Determine the (X, Y) coordinate at the center of the cell enclosing the given text.  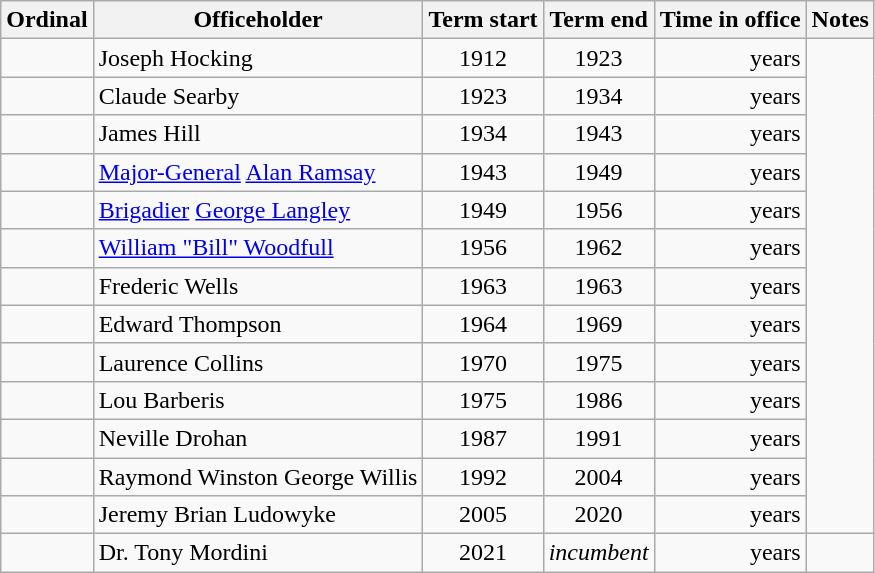
1912 (483, 58)
Dr. Tony Mordini (258, 553)
Brigadier George Langley (258, 210)
1991 (598, 438)
Ordinal (47, 20)
1970 (483, 362)
1992 (483, 477)
incumbent (598, 553)
Neville Drohan (258, 438)
Term start (483, 20)
Notes (840, 20)
Claude Searby (258, 96)
Frederic Wells (258, 286)
1962 (598, 248)
Jeremy Brian Ludowyke (258, 515)
1986 (598, 400)
2004 (598, 477)
William "Bill" Woodfull (258, 248)
Major-General Alan Ramsay (258, 172)
Time in office (730, 20)
1987 (483, 438)
Lou Barberis (258, 400)
Laurence Collins (258, 362)
1964 (483, 324)
James Hill (258, 134)
1969 (598, 324)
2020 (598, 515)
Edward Thompson (258, 324)
2021 (483, 553)
2005 (483, 515)
Officeholder (258, 20)
Term end (598, 20)
Joseph Hocking (258, 58)
Raymond Winston George Willis (258, 477)
